Detect which cell encompasses the target text, then output its (x, y) center coordinate. 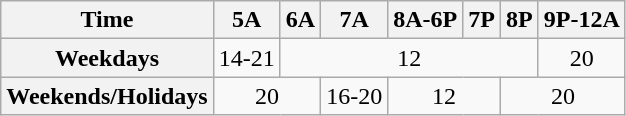
6A (300, 20)
7A (354, 20)
7P (482, 20)
14-21 (246, 58)
8A-6P (426, 20)
5A (246, 20)
8P (519, 20)
9P-12A (582, 20)
16-20 (354, 96)
Weekends/Holidays (107, 96)
Weekdays (107, 58)
Time (107, 20)
